Detect which cell encompasses the target text, then output its [X, Y] center coordinate. 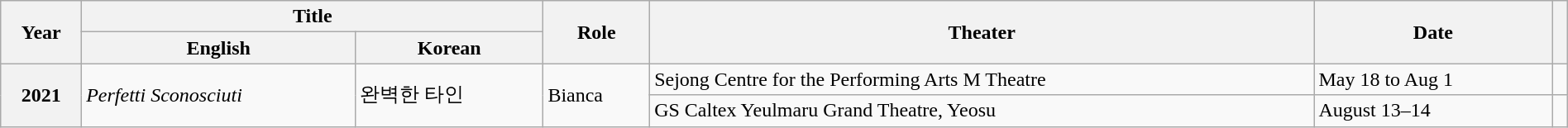
Role [597, 32]
Theater [982, 32]
Sejong Centre for the Performing Arts M Theatre [982, 79]
2021 [41, 95]
Year [41, 32]
Korean [450, 48]
August 13–14 [1433, 111]
완벽한 타인 [450, 95]
Bianca [597, 95]
May 18 to Aug 1 [1433, 79]
GS Caltex Yeulmaru Grand Theatre, Yeosu [982, 111]
Perfetti Sconosciuti [218, 95]
Title [313, 17]
Date [1433, 32]
English [218, 48]
